Capture the cell that displays the provided text and extract its [X, Y] central coordinate. 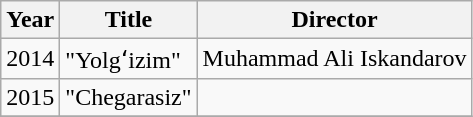
Muhammad Ali Iskandarov [334, 59]
2014 [30, 59]
Director [334, 20]
"Yolgʻizim" [128, 59]
2015 [30, 97]
Year [30, 20]
"Chegarasiz" [128, 97]
Title [128, 20]
